Provide the [x, y] coordinate of the cell's center where the given text is located.  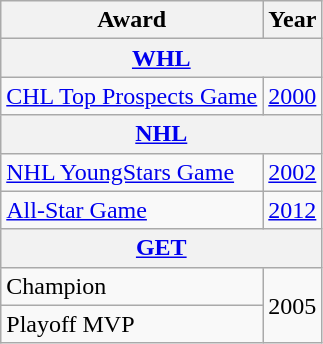
WHL [162, 58]
Award [132, 20]
Champion [132, 286]
2002 [292, 172]
CHL Top Prospects Game [132, 96]
All-Star Game [132, 210]
NHL YoungStars Game [132, 172]
2000 [292, 96]
NHL [162, 134]
2012 [292, 210]
GET [162, 248]
Playoff MVP [132, 324]
Year [292, 20]
2005 [292, 305]
